Output the (X, Y) coordinate of the center of the cell containing the given text.  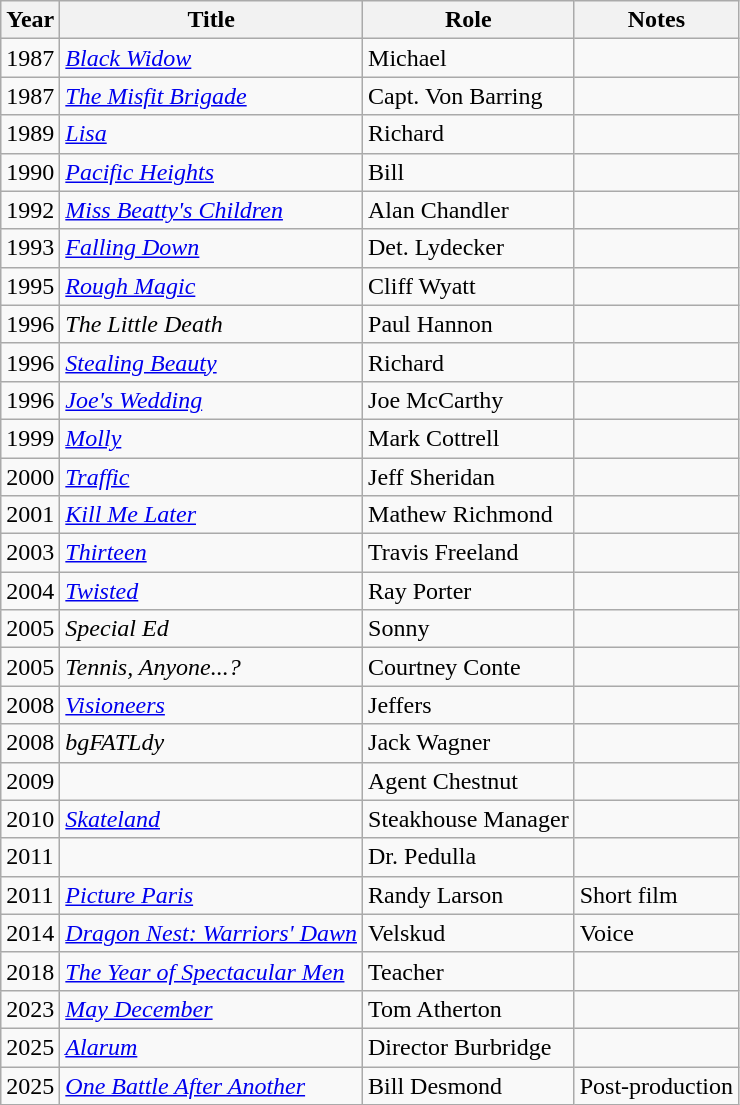
1993 (30, 248)
Voice (656, 933)
The Little Death (212, 324)
Lisa (212, 134)
Role (469, 20)
2000 (30, 477)
Sonny (469, 629)
Twisted (212, 591)
Dr. Pedulla (469, 857)
Travis Freeland (469, 553)
Paul Hannon (469, 324)
Bill (469, 172)
Courtney Conte (469, 667)
Velskud (469, 933)
Teacher (469, 971)
2003 (30, 553)
2004 (30, 591)
Year (30, 20)
Joe's Wedding (212, 400)
Notes (656, 20)
Alarum (212, 1047)
Skateland (212, 819)
Dragon Nest: Warriors' Dawn (212, 933)
Tennis, Anyone...? (212, 667)
Stealing Beauty (212, 362)
Black Widow (212, 58)
Pacific Heights (212, 172)
2014 (30, 933)
2009 (30, 781)
Alan Chandler (469, 210)
1989 (30, 134)
1990 (30, 172)
Joe McCarthy (469, 400)
1999 (30, 438)
Cliff Wyatt (469, 286)
Short film (656, 895)
Miss Beatty's Children (212, 210)
Mark Cottrell (469, 438)
Thirteen (212, 553)
bgFATLdy (212, 743)
Visioneers (212, 705)
Picture Paris (212, 895)
Traffic (212, 477)
Det. Lydecker (469, 248)
2023 (30, 1009)
Bill Desmond (469, 1085)
2001 (30, 515)
1992 (30, 210)
The Year of Spectacular Men (212, 971)
Michael (469, 58)
Title (212, 20)
1995 (30, 286)
Tom Atherton (469, 1009)
Jeffers (469, 705)
Jack Wagner (469, 743)
2018 (30, 971)
The Misfit Brigade (212, 96)
Kill Me Later (212, 515)
Randy Larson (469, 895)
Agent Chestnut (469, 781)
Capt. Von Barring (469, 96)
Rough Magic (212, 286)
2010 (30, 819)
Steakhouse Manager (469, 819)
Special Ed (212, 629)
Post-production (656, 1085)
Ray Porter (469, 591)
One Battle After Another (212, 1085)
Molly (212, 438)
Falling Down (212, 248)
Mathew Richmond (469, 515)
Jeff Sheridan (469, 477)
May December (212, 1009)
Director Burbridge (469, 1047)
